Identify which cell holds the provided text, then report its [x, y] central coordinate. 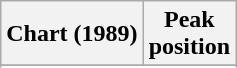
Chart (1989) [72, 34]
Peak position [189, 34]
